Identify which cell holds the provided text, then report its [X, Y] central coordinate. 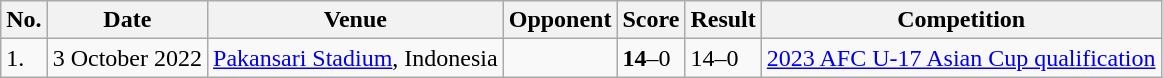
Opponent [560, 20]
No. [24, 20]
3 October 2022 [127, 58]
Pakansari Stadium, Indonesia [356, 58]
Result [723, 20]
Venue [356, 20]
2023 AFC U-17 Asian Cup qualification [961, 58]
Score [651, 20]
Competition [961, 20]
1. [24, 58]
Date [127, 20]
